Return the [x, y] coordinate for the center point of the cell that contains the specified text.  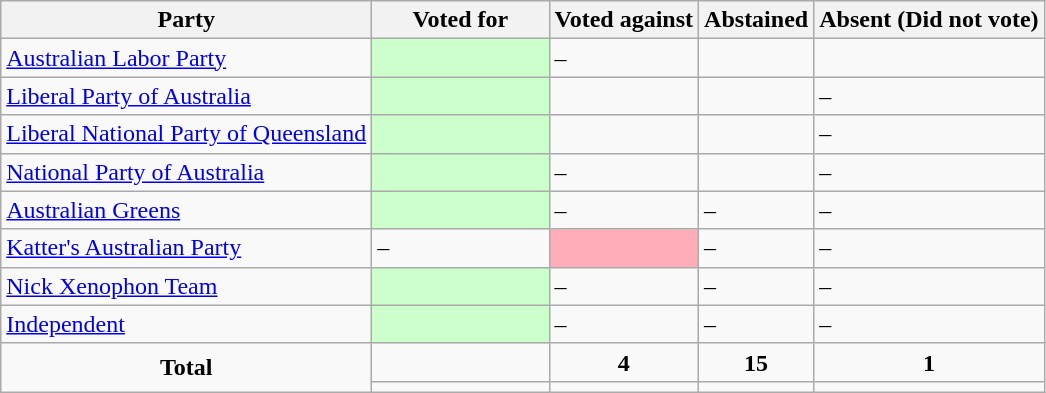
National Party of Australia [186, 172]
Abstained [756, 20]
Liberal Party of Australia [186, 96]
Party [186, 20]
Independent [186, 324]
Absent (Did not vote) [929, 20]
1 [929, 362]
Voted for [460, 20]
Australian Greens [186, 210]
4 [624, 362]
Katter's Australian Party [186, 248]
Nick Xenophon Team [186, 286]
Voted against [624, 20]
Total [186, 368]
Australian Labor Party [186, 58]
Liberal National Party of Queensland [186, 134]
15 [756, 362]
